Pinpoint the cell where the given text exists, returning its (X, Y) midpoint coordinate. 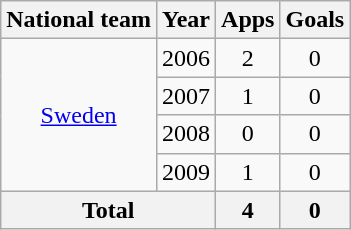
Total (108, 210)
2007 (186, 96)
2009 (186, 172)
4 (248, 210)
Sweden (79, 115)
2 (248, 58)
2006 (186, 58)
2008 (186, 134)
Goals (315, 20)
Apps (248, 20)
Year (186, 20)
National team (79, 20)
